Provide the [X, Y] coordinate of the cell's center where the given text is located.  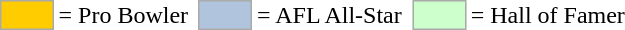
= Pro Bowler [124, 15]
= AFL All-Star [330, 15]
